Detect which cell encompasses the target text, then output its [x, y] center coordinate. 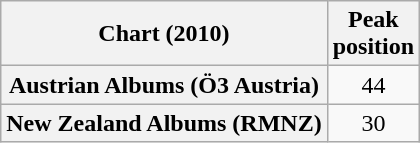
New Zealand Albums (RMNZ) [164, 123]
Austrian Albums (Ö3 Austria) [164, 85]
44 [373, 85]
Chart (2010) [164, 34]
Peakposition [373, 34]
30 [373, 123]
